From the cell containing the given text, extract its center point as [X, Y] coordinate. 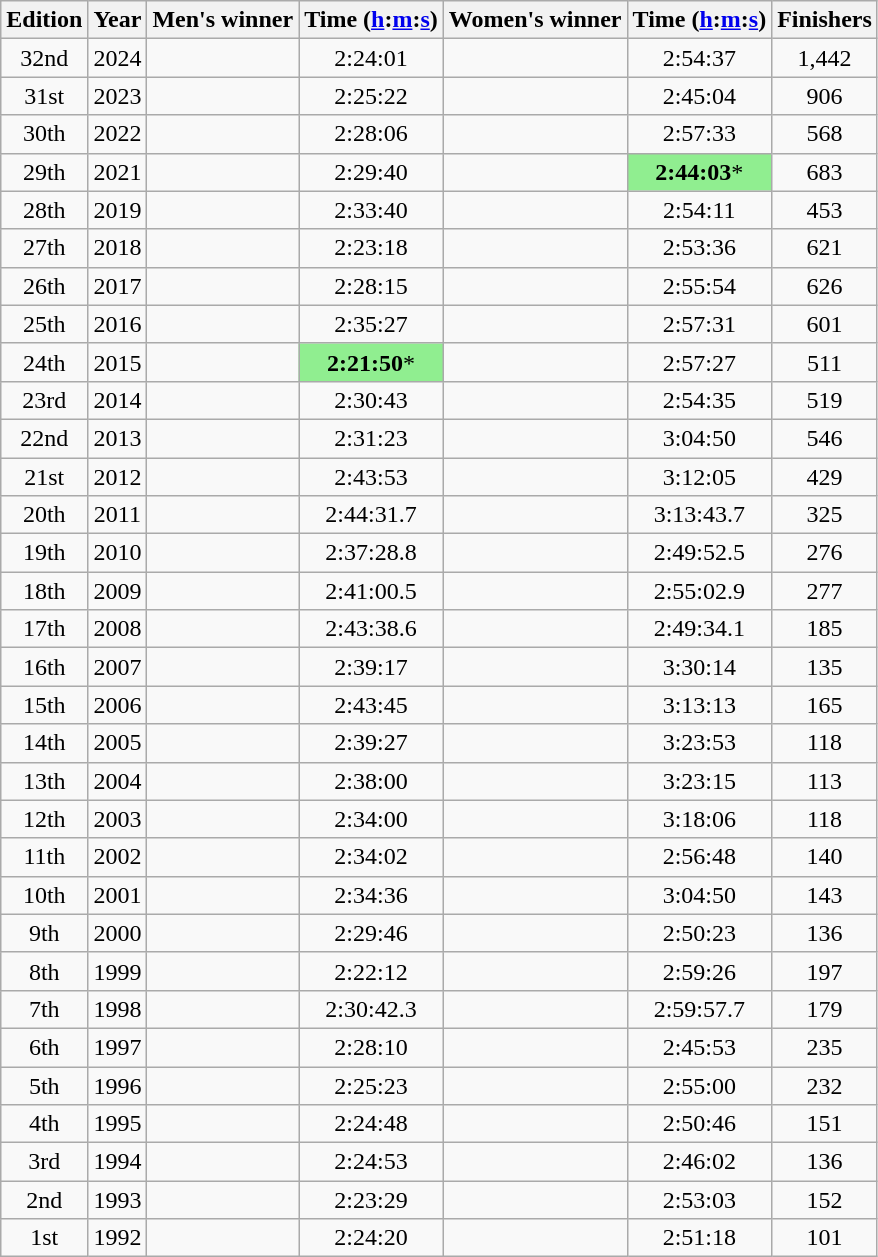
2:25:22 [372, 96]
2:57:27 [700, 362]
2:21:50* [372, 362]
2:34:36 [372, 895]
2:29:46 [372, 933]
2018 [118, 248]
546 [825, 438]
9th [44, 933]
2:41:00.5 [372, 591]
2:23:18 [372, 248]
2009 [118, 591]
2:23:29 [372, 1200]
4th [44, 1124]
519 [825, 400]
2:25:23 [372, 1085]
3rd [44, 1162]
2004 [118, 781]
2007 [118, 667]
3:30:14 [700, 667]
2:57:31 [700, 324]
15th [44, 705]
2011 [118, 515]
185 [825, 629]
18th [44, 591]
2:24:20 [372, 1238]
2:49:34.1 [700, 629]
22nd [44, 438]
2:50:23 [700, 933]
2:59:57.7 [700, 1009]
2021 [118, 172]
2008 [118, 629]
2:30:43 [372, 400]
1996 [118, 1085]
2013 [118, 438]
277 [825, 591]
2:59:26 [700, 971]
101 [825, 1238]
2:50:46 [700, 1124]
2:53:03 [700, 1200]
2:45:04 [700, 96]
23rd [44, 400]
27th [44, 248]
1994 [118, 1162]
2:28:15 [372, 286]
24th [44, 362]
2005 [118, 743]
2:34:00 [372, 819]
2:35:27 [372, 324]
1993 [118, 1200]
601 [825, 324]
683 [825, 172]
3:18:06 [700, 819]
2017 [118, 286]
2001 [118, 895]
2:30:42.3 [372, 1009]
5th [44, 1085]
2:28:06 [372, 134]
276 [825, 553]
2:54:11 [700, 210]
2006 [118, 705]
2024 [118, 58]
32nd [44, 58]
Finishers [825, 20]
31st [44, 96]
1999 [118, 971]
2:43:38.6 [372, 629]
1997 [118, 1047]
13th [44, 781]
2000 [118, 933]
1998 [118, 1009]
2:53:36 [700, 248]
2014 [118, 400]
2:24:53 [372, 1162]
3:13:13 [700, 705]
Men's winner [223, 20]
2:57:33 [700, 134]
143 [825, 895]
1,442 [825, 58]
2022 [118, 134]
511 [825, 362]
7th [44, 1009]
2023 [118, 96]
2:51:18 [700, 1238]
2016 [118, 324]
2010 [118, 553]
12th [44, 819]
151 [825, 1124]
2:34:02 [372, 857]
429 [825, 477]
2nd [44, 1200]
325 [825, 515]
Year [118, 20]
2:56:48 [700, 857]
621 [825, 248]
2:29:40 [372, 172]
2:54:37 [700, 58]
14th [44, 743]
2:55:00 [700, 1085]
1st [44, 1238]
2:43:45 [372, 705]
21st [44, 477]
2:39:27 [372, 743]
2019 [118, 210]
1992 [118, 1238]
2015 [118, 362]
28th [44, 210]
2:45:53 [700, 1047]
16th [44, 667]
2012 [118, 477]
2:55:02.9 [700, 591]
1995 [118, 1124]
2:37:28.8 [372, 553]
2:39:17 [372, 667]
2:49:52.5 [700, 553]
2:24:01 [372, 58]
17th [44, 629]
6th [44, 1047]
30th [44, 134]
2:44:03* [700, 172]
26th [44, 286]
3:12:05 [700, 477]
2:43:53 [372, 477]
626 [825, 286]
3:13:43.7 [700, 515]
3:23:53 [700, 743]
906 [825, 96]
10th [44, 895]
453 [825, 210]
2:54:35 [700, 400]
235 [825, 1047]
232 [825, 1085]
Edition [44, 20]
2002 [118, 857]
2:24:48 [372, 1124]
179 [825, 1009]
2:55:54 [700, 286]
20th [44, 515]
2:28:10 [372, 1047]
2:31:23 [372, 438]
2:44:31.7 [372, 515]
Women's winner [535, 20]
11th [44, 857]
2:46:02 [700, 1162]
2:22:12 [372, 971]
113 [825, 781]
2:33:40 [372, 210]
3:23:15 [700, 781]
19th [44, 553]
152 [825, 1200]
568 [825, 134]
140 [825, 857]
25th [44, 324]
8th [44, 971]
2:38:00 [372, 781]
197 [825, 971]
135 [825, 667]
165 [825, 705]
2003 [118, 819]
29th [44, 172]
